Output the [X, Y] coordinate of the center of the cell containing the given text.  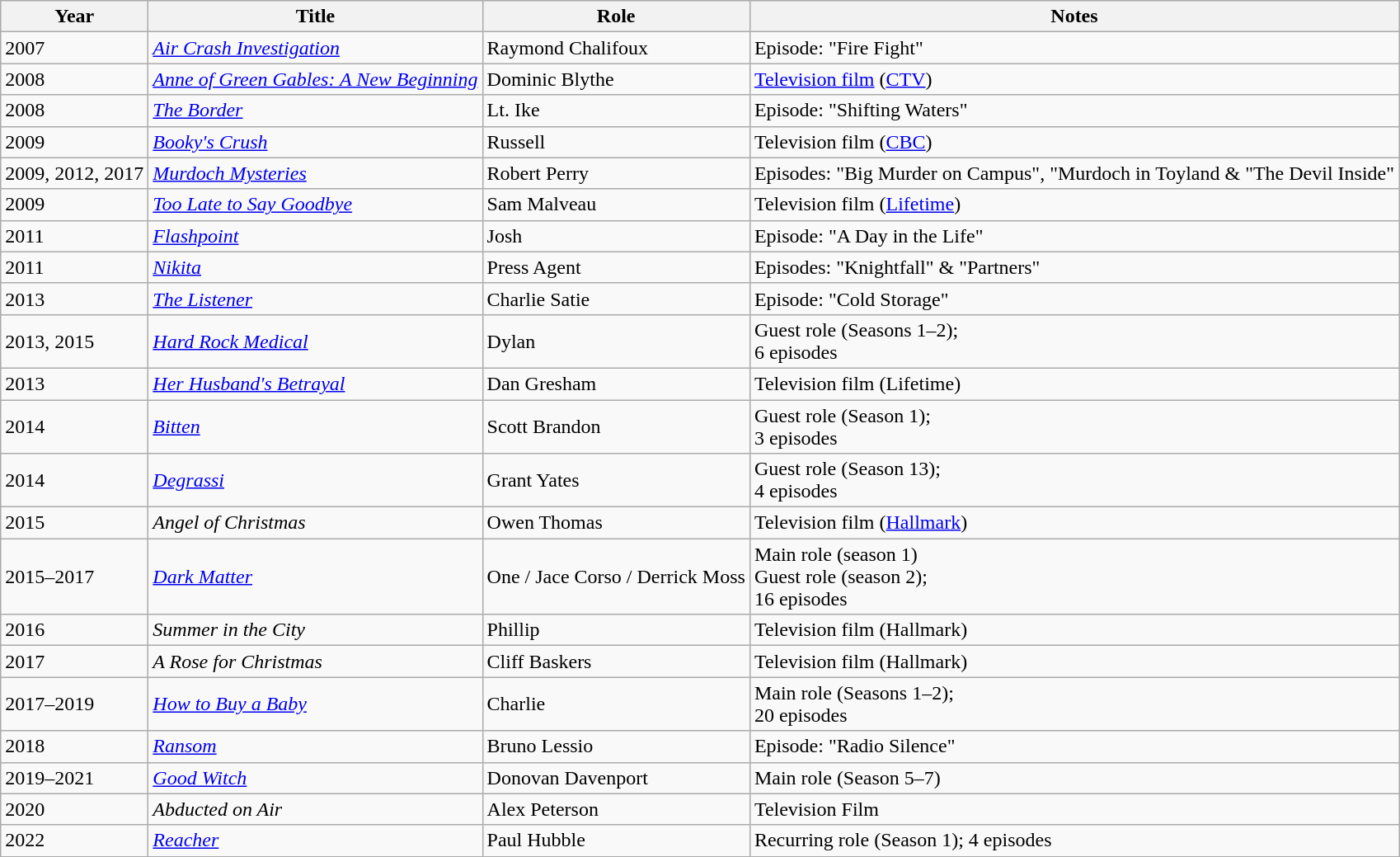
Bruno Lessio [616, 746]
Robert Perry [616, 173]
Role [616, 16]
Flashpoint [315, 236]
2007 [74, 48]
Degrassi [315, 480]
2017 [74, 662]
Charlie [616, 704]
2009, 2012, 2017 [74, 173]
Episode: "Radio Silence" [1073, 746]
Episodes: "Big Murder on Campus", "Murdoch in Toyland & "The Devil Inside" [1073, 173]
Dark Matter [315, 577]
Cliff Baskers [616, 662]
Guest role (Season 13); 4 episodes [1073, 480]
Bitten [315, 426]
2022 [74, 841]
Ransom [315, 746]
Russell [616, 142]
Year [74, 16]
Donovan Davenport [616, 778]
Murdoch Mysteries [315, 173]
Her Husband's Betrayal [315, 384]
2015–2017 [74, 577]
Charlie Satie [616, 299]
Josh [616, 236]
The Listener [315, 299]
Television film (CBC) [1073, 142]
Dominic Blythe [616, 79]
Episodes: "Knightfall" & "Partners" [1073, 267]
Lt. Ike [616, 111]
Booky's Crush [315, 142]
2016 [74, 630]
Episode: "A Day in the Life" [1073, 236]
Episode: "Fire Fight" [1073, 48]
Guest role (Seasons 1–2); 6 episodes [1073, 341]
Anne of Green Gables: A New Beginning [315, 79]
Hard Rock Medical [315, 341]
Main role (season 1) Guest role (season 2); 16 episodes [1073, 577]
Title [315, 16]
2020 [74, 809]
Paul Hubble [616, 841]
Sam Malveau [616, 205]
Recurring role (Season 1); 4 episodes [1073, 841]
Scott Brandon [616, 426]
Alex Peterson [616, 809]
Episode: "Cold Storage" [1073, 299]
2018 [74, 746]
How to Buy a Baby [315, 704]
Grant Yates [616, 480]
Dan Gresham [616, 384]
2015 [74, 523]
Episode: "Shifting Waters" [1073, 111]
2019–2021 [74, 778]
Good Witch [315, 778]
Press Agent [616, 267]
Guest role (Season 1); 3 episodes [1073, 426]
Main role (Season 5–7) [1073, 778]
Television Film [1073, 809]
2013, 2015 [74, 341]
Phillip [616, 630]
Raymond Chalifoux [616, 48]
Angel of Christmas [315, 523]
Dylan [616, 341]
Television film (CTV) [1073, 79]
A Rose for Christmas [315, 662]
Summer in the City [315, 630]
Notes [1073, 16]
Air Crash Investigation [315, 48]
The Border [315, 111]
Main role (Seasons 1–2); 20 episodes [1073, 704]
Too Late to Say Goodbye [315, 205]
Nikita [315, 267]
Owen Thomas [616, 523]
Reacher [315, 841]
2017–2019 [74, 704]
One / Jace Corso / Derrick Moss [616, 577]
Abducted on Air [315, 809]
